Detect which cell encompasses the target text, then output its [X, Y] center coordinate. 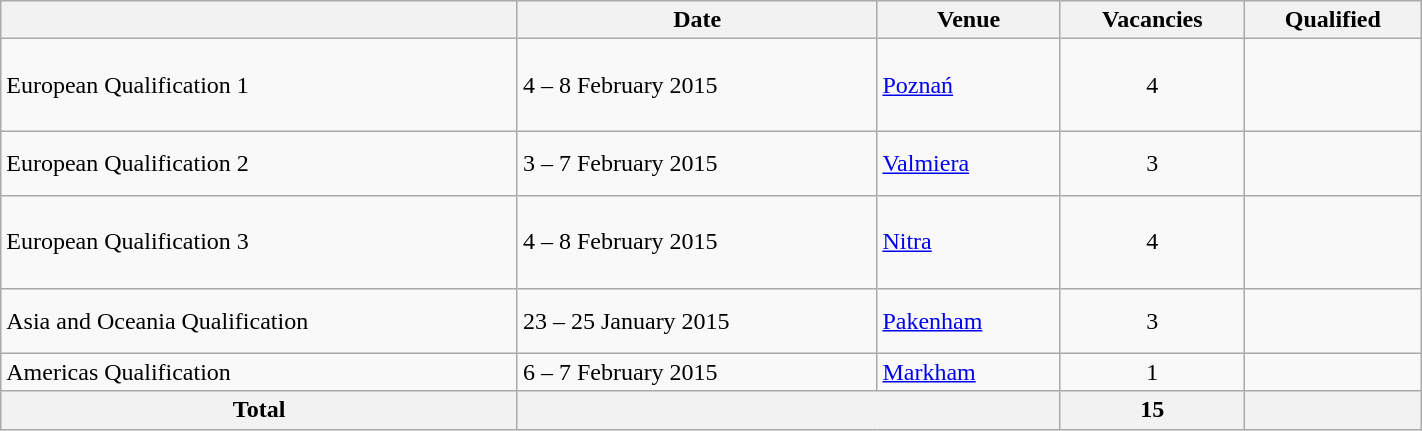
European Qualification 3 [260, 242]
Americas Qualification [260, 372]
Qualified [1332, 20]
Poznań [968, 85]
Vacancies [1152, 20]
Nitra [968, 242]
European Qualification 1 [260, 85]
Venue [968, 20]
23 – 25 January 2015 [696, 320]
Pakenham [968, 320]
Date [696, 20]
Total [260, 410]
15 [1152, 410]
European Qualification 2 [260, 164]
Valmiera [968, 164]
3 – 7 February 2015 [696, 164]
Asia and Oceania Qualification [260, 320]
1 [1152, 372]
Markham [968, 372]
6 – 7 February 2015 [696, 372]
